For the text-containing cell, return its midpoint in [X, Y] coordinate format. 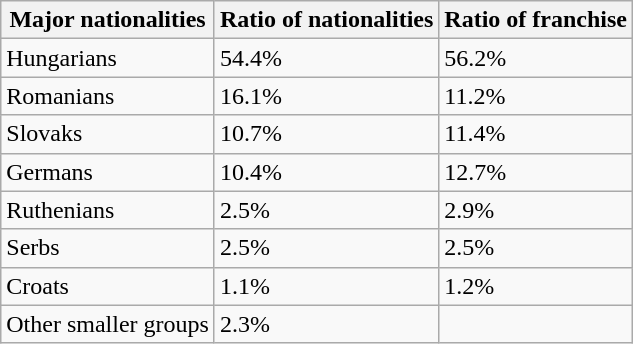
10.4% [326, 172]
Croats [108, 286]
56.2% [536, 58]
Hungarians [108, 58]
Major nationalities [108, 20]
Other smaller groups [108, 324]
Slovaks [108, 134]
Romanians [108, 96]
12.7% [536, 172]
1.1% [326, 286]
Germans [108, 172]
16.1% [326, 96]
54.4% [326, 58]
2.9% [536, 210]
Ratio of franchise [536, 20]
11.4% [536, 134]
11.2% [536, 96]
10.7% [326, 134]
Ruthenians [108, 210]
1.2% [536, 286]
2.3% [326, 324]
Serbs [108, 248]
Ratio of nationalities [326, 20]
